Output the [X, Y] coordinate of the center of the cell containing the given text.  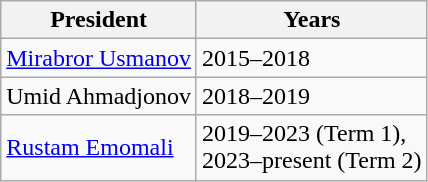
Mirabror Usmanov [99, 58]
President [99, 20]
Years [312, 20]
Umid Ahmadjonov [99, 96]
2015–2018 [312, 58]
2018–2019 [312, 96]
2019–2023 (Term 1), 2023–present (Term 2) [312, 148]
Rustam Emomali [99, 148]
